Extract the [x, y] coordinate from the center of the cell holding the provided text.  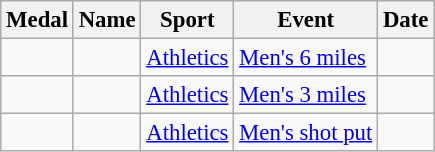
Date [406, 20]
Sport [188, 20]
Medal [38, 20]
Men's 3 miles [306, 95]
Event [306, 20]
Name [107, 20]
Men's 6 miles [306, 58]
Men's shot put [306, 133]
